Extract the [x, y] coordinate from the center of the cell holding the provided text.  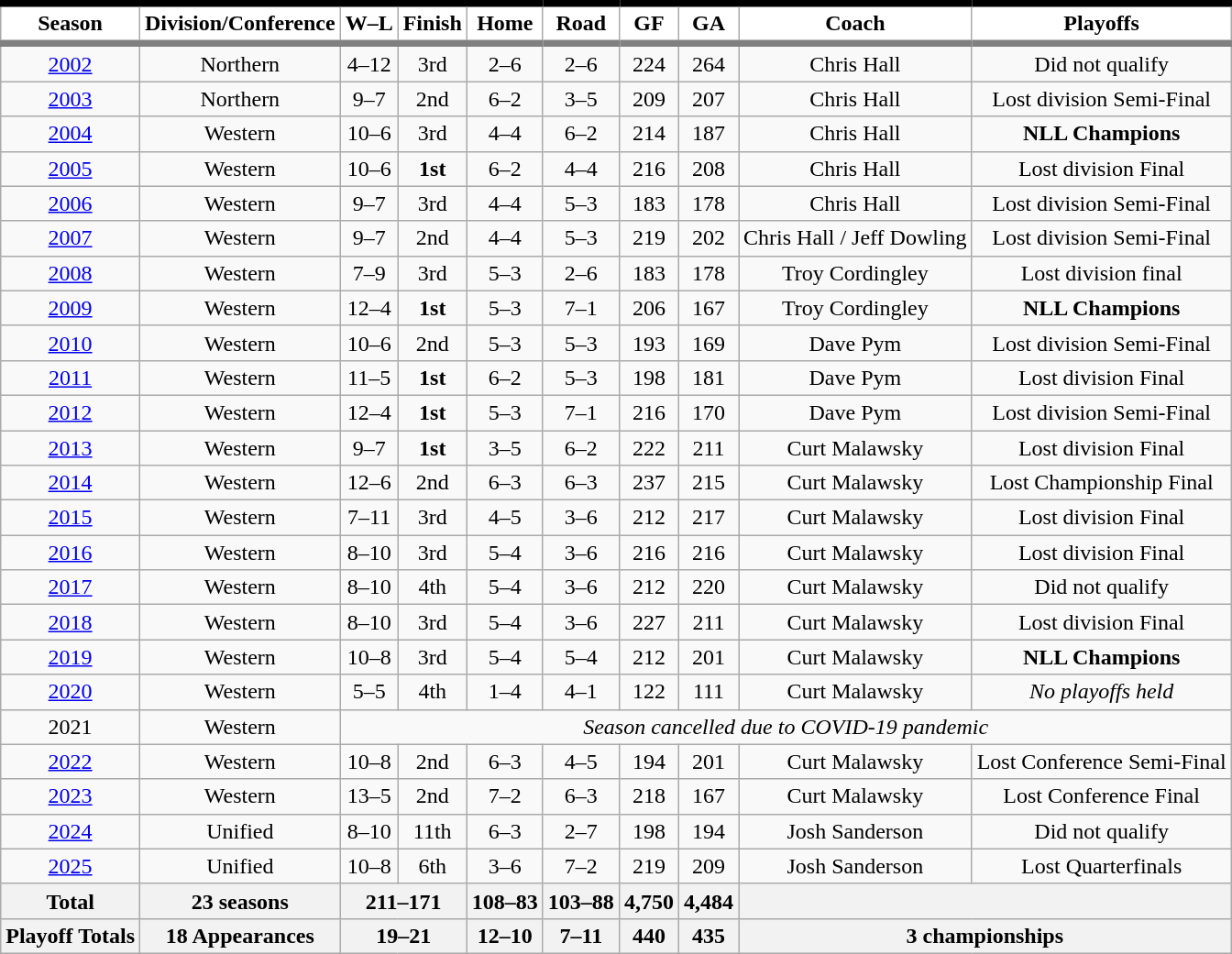
4–1 [581, 692]
Lost Conference Semi-Final [1102, 762]
GA [708, 24]
2017 [71, 587]
440 [649, 936]
Chris Hall / Jeff Dowling [856, 238]
2010 [71, 343]
3 championships [985, 936]
193 [649, 343]
Lost division final [1102, 273]
2014 [71, 483]
202 [708, 238]
Finish [433, 24]
11th [433, 831]
23 seasons [240, 901]
Lost Conference Final [1102, 796]
103–88 [581, 901]
2006 [71, 203]
19–21 [403, 936]
122 [649, 692]
2023 [71, 796]
4,484 [708, 901]
6th [433, 866]
18 Appearances [240, 936]
2016 [71, 553]
224 [649, 62]
215 [708, 483]
2025 [71, 866]
Season cancelled due to COVID-19 pandemic [786, 727]
187 [708, 134]
220 [708, 587]
222 [649, 448]
1–4 [504, 692]
Playoffs [1102, 24]
12–6 [368, 483]
Season [71, 24]
Coach [856, 24]
2007 [71, 238]
5–5 [368, 692]
108–83 [504, 901]
2020 [71, 692]
Lost Quarterfinals [1102, 866]
2005 [71, 169]
170 [708, 412]
2022 [71, 762]
2024 [71, 831]
Playoff Totals [71, 936]
264 [708, 62]
4–12 [368, 62]
2018 [71, 622]
2003 [71, 99]
7–9 [368, 273]
169 [708, 343]
2009 [71, 308]
111 [708, 692]
Lost Championship Final [1102, 483]
181 [708, 378]
2015 [71, 518]
207 [708, 99]
Total [71, 901]
No playoffs held [1102, 692]
W–L [368, 24]
13–5 [368, 796]
218 [649, 796]
GF [649, 24]
211–171 [403, 901]
206 [649, 308]
237 [649, 483]
208 [708, 169]
Road [581, 24]
214 [649, 134]
2011 [71, 378]
2021 [71, 727]
2004 [71, 134]
12–10 [504, 936]
11–5 [368, 378]
Division/Conference [240, 24]
2008 [71, 273]
2–7 [581, 831]
4,750 [649, 901]
2002 [71, 62]
Home [504, 24]
2013 [71, 448]
217 [708, 518]
2019 [71, 657]
2012 [71, 412]
435 [708, 936]
227 [649, 622]
